For the text-containing cell, return its midpoint in [X, Y] coordinate format. 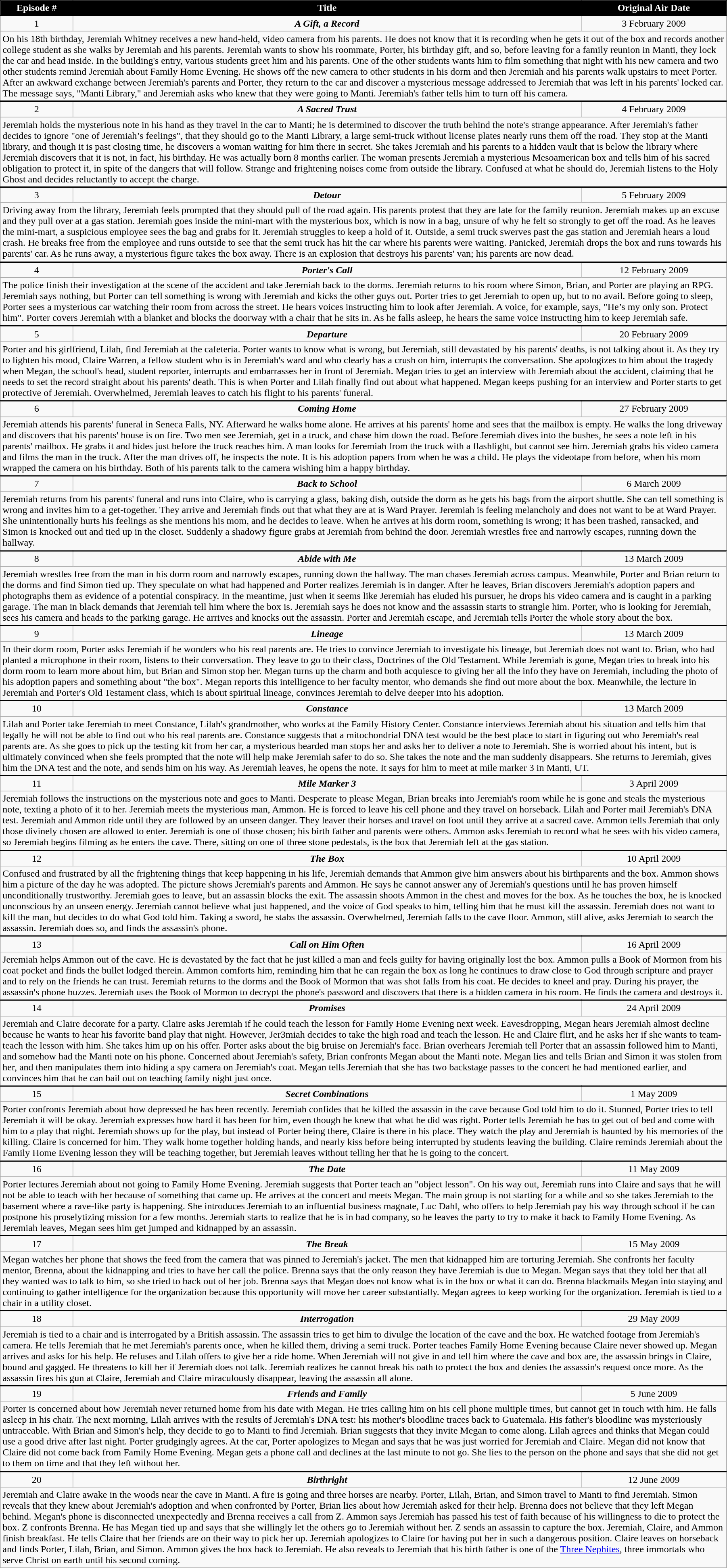
5 [37, 334]
14 [37, 1008]
Coming Home [327, 408]
12 [37, 858]
13 [37, 944]
17 [37, 1244]
Abide with Me [327, 559]
20 February 2009 [654, 334]
18 [37, 1319]
Detour [327, 195]
10 [37, 709]
Departure [327, 334]
Back to School [327, 484]
4 February 2009 [654, 109]
Mile Marker 3 [327, 783]
11 [37, 783]
24 April 2009 [654, 1008]
Episode # [37, 8]
The Date [327, 1169]
The Box [327, 858]
3 February 2009 [654, 23]
Constance [327, 709]
5 February 2009 [654, 195]
12 February 2009 [654, 270]
A Sacred Trust [327, 109]
8 [37, 559]
4 [37, 270]
Friends and Family [327, 1393]
The Break [327, 1244]
11 May 2009 [654, 1169]
1 May 2009 [654, 1094]
Lineage [327, 634]
1 [37, 23]
9 [37, 634]
27 February 2009 [654, 408]
6 March 2009 [654, 484]
Call on Him Often [327, 944]
2 [37, 109]
Title [327, 8]
29 May 2009 [654, 1319]
Birthright [327, 1480]
5 June 2009 [654, 1393]
16 [37, 1169]
3 April 2009 [654, 783]
12 June 2009 [654, 1480]
16 April 2009 [654, 944]
20 [37, 1480]
15 [37, 1094]
3 [37, 195]
15 May 2009 [654, 1244]
Promises [327, 1008]
Original Air Date [654, 8]
Porter's Call [327, 270]
A Gift, a Record [327, 23]
Interrogation [327, 1319]
19 [37, 1393]
10 April 2009 [654, 858]
6 [37, 408]
Secret Combinations [327, 1094]
7 [37, 484]
